Provide the [X, Y] coordinate of the cell's center where the given text is located.  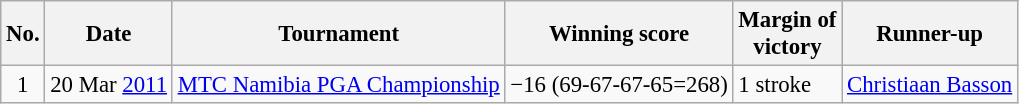
Tournament [338, 34]
No. [23, 34]
MTC Namibia PGA Championship [338, 85]
Winning score [619, 34]
Date [108, 34]
Runner-up [930, 34]
1 stroke [788, 85]
Margin ofvictory [788, 34]
1 [23, 85]
−16 (69-67-67-65=268) [619, 85]
Christiaan Basson [930, 85]
20 Mar 2011 [108, 85]
